Find where the given text appears and provide that cell's center as [X, Y] coordinate. 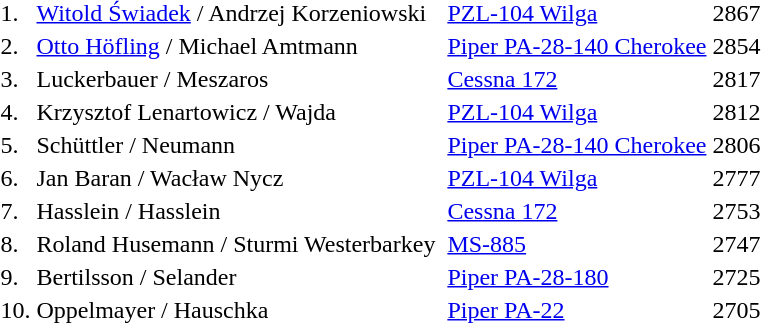
Jan Baran / Wacław Nycz [236, 178]
Bertilsson / Selander [236, 277]
Otto Höfling / Michael Amtmann [236, 46]
Luckerbauer / Meszaros [236, 79]
Roland Husemann / Sturmi Westerbarkey [236, 244]
Hasslein / Hasslein [236, 211]
MS-885 [577, 244]
Schüttler / Neumann [236, 145]
Piper PA-28-180 [577, 277]
Krzysztof Lenartowicz / Wajda [236, 112]
